Return (X, Y) of the center of cell containing provided text 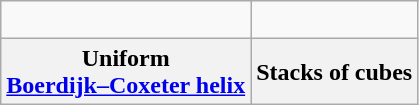
UniformBoerdijk–Coxeter helix (126, 72)
Stacks of cubes (334, 72)
